Return [X, Y] of the center of cell containing provided text 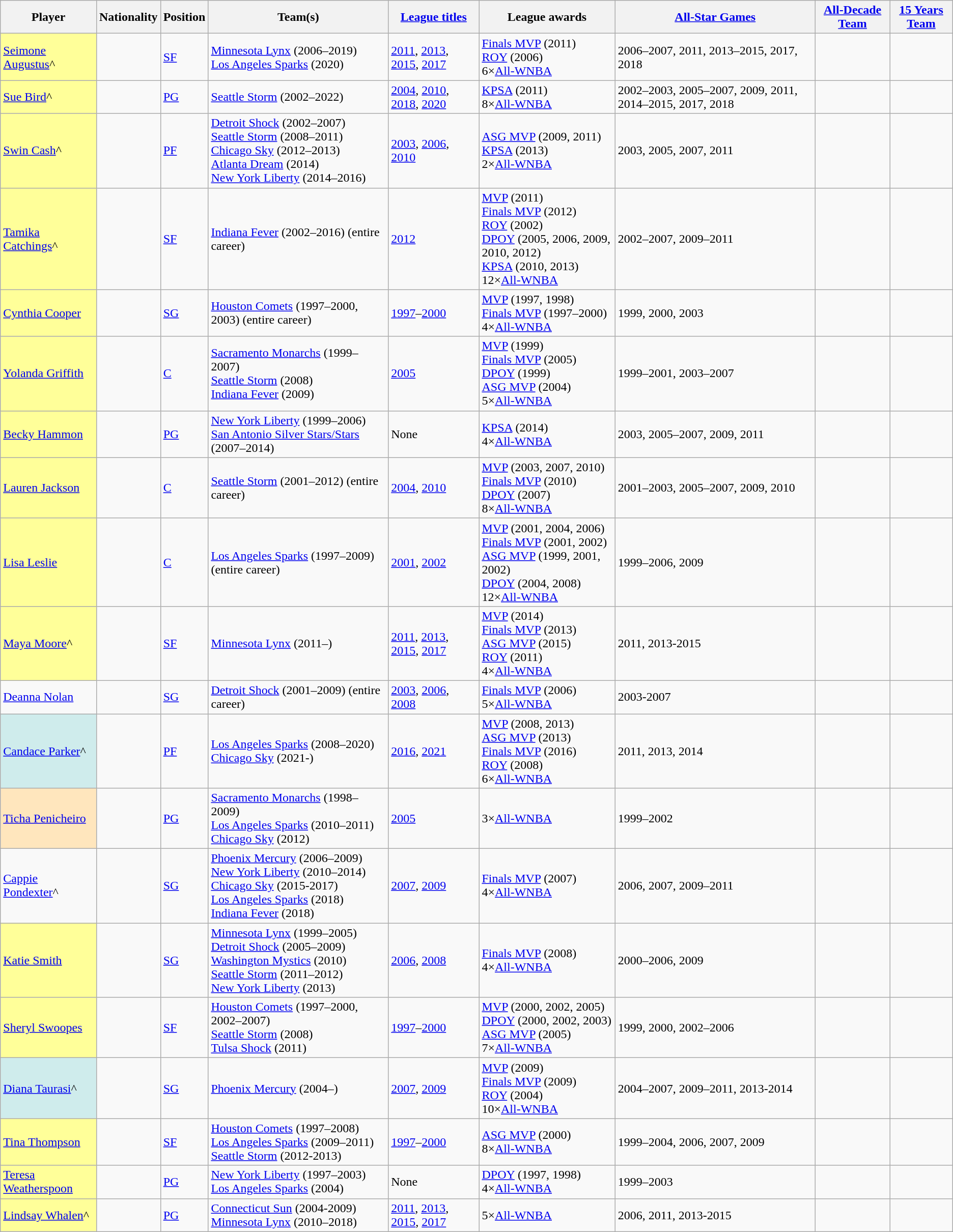
Katie Smith [49, 960]
Finals MVP (2007)4×All-WNBA [547, 886]
2004, 2010 [434, 488]
New York Liberty (1999–2006)San Antonio Silver Stars/Stars (2007–2014) [298, 434]
Sue Bird^ [49, 97]
All-Decade Team [852, 17]
MVP (2008, 2013)ASG MVP (2013)Finals MVP (2016)ROY (2008)6×All-WNBA [547, 751]
1999–2006, 2009 [715, 562]
Seattle Storm (2002–2022) [298, 97]
2016, 2021 [434, 751]
Sheryl Swoopes [49, 1028]
2003, 2006, 2008 [434, 697]
Yolanda Griffith [49, 374]
Sacramento Monarchs (1999–2007)Seattle Storm (2008)Indiana Fever (2009) [298, 374]
Finals MVP (2008)4×All-WNBA [547, 960]
MVP (2011)Finals MVP (2012)ROY (2002)DPOY (2005, 2006, 2009, 2010, 2012)KPSA (2010, 2013)12×All-WNBA [547, 239]
Nationality [128, 17]
Los Angeles Sparks (2008–2020)Chicago Sky (2021-) [298, 751]
Becky Hammon [49, 434]
Position [184, 17]
1999–2004, 2006, 2007, 2009 [715, 1142]
Connecticut Sun (2004-2009)Minnesota Lynx (2010–2018) [298, 1215]
2006, 2011, 2013-2015 [715, 1215]
Maya Moore^ [49, 643]
Player [49, 17]
Minnesota Lynx (2006–2019)Los Angeles Sparks (2020) [298, 57]
KPSA (2014)4×All-WNBA [547, 434]
Detroit Shock (2002–2007)Seattle Storm (2008–2011)Chicago Sky (2012–2013)Atlanta Dream (2014)New York Liberty (2014–2016) [298, 151]
2011, 2013, 2014 [715, 751]
Cappie Pondexter^ [49, 886]
2001–2003, 2005–2007, 2009, 2010 [715, 488]
MVP (1999)Finals MVP (2005)DPOY (1999)ASG MVP (2004)5×All-WNBA [547, 374]
15 Years Team [921, 17]
Cynthia Cooper [49, 313]
Sacramento Monarchs (1998–2009)Los Angeles Sparks (2010–2011)Chicago Sky (2012) [298, 818]
5×All-WNBA [547, 1215]
ASG MVP (2000)8×All-WNBA [547, 1142]
1999, 2000, 2002–2006 [715, 1028]
Swin Cash^ [49, 151]
Tina Thompson [49, 1142]
League awards [547, 17]
MVP (2014)Finals MVP (2013)ASG MVP (2015)ROY (2011)4×All-WNBA [547, 643]
Diana Taurasi^ [49, 1088]
Houston Comets (1997–2000, 2002–2007)Seattle Storm (2008)Tulsa Shock (2011) [298, 1028]
Los Angeles Sparks (1997–2009) (entire career) [298, 562]
Lindsay Whalen^ [49, 1215]
Detroit Shock (2001–2009) (entire career) [298, 697]
2001, 2002 [434, 562]
2006–2007, 2011, 2013–2015, 2017, 2018 [715, 57]
2004, 2010, 2018, 2020 [434, 97]
2003-2007 [715, 697]
MVP (2000, 2002, 2005)DPOY (2000, 2002, 2003)ASG MVP (2005)7×All-WNBA [547, 1028]
Minnesota Lynx (1999–2005)Detroit Shock (2005–2009)Washington Mystics (2010)Seattle Storm (2011–2012) New York Liberty (2013) [298, 960]
Lisa Leslie [49, 562]
2003, 2006, 2010 [434, 151]
Tamika Catchings^ [49, 239]
MVP (2001, 2004, 2006)Finals MVP (2001, 2002)ASG MVP (1999, 2001, 2002)DPOY (2004, 2008)12×All-WNBA [547, 562]
2003, 2005, 2007, 2011 [715, 151]
Ticha Penicheiro [49, 818]
3×All-WNBA [547, 818]
1999–2001, 2003–2007 [715, 374]
Minnesota Lynx (2011–) [298, 643]
MVP (1997, 1998)Finals MVP (1997–2000)4×All-WNBA [547, 313]
Finals MVP (2006)5×All-WNBA [547, 697]
2003, 2005–2007, 2009, 2011 [715, 434]
Phoenix Mercury (2006–2009)New York Liberty (2010–2014)Chicago Sky (2015-2017)Los Angeles Sparks (2018)Indiana Fever (2018) [298, 886]
Teresa Weatherspoon [49, 1182]
2002–2007, 2009–2011 [715, 239]
2002–2003, 2005–2007, 2009, 2011, 2014–2015, 2017, 2018 [715, 97]
MVP (2009)Finals MVP (2009)ROY (2004)10×All-WNBA [547, 1088]
Phoenix Mercury (2004–) [298, 1088]
Houston Comets (1997–2000, 2003) (entire career) [298, 313]
2012 [434, 239]
Lauren Jackson [49, 488]
Houston Comets (1997–2008)Los Angeles Sparks (2009–2011) Seattle Storm (2012-2013) [298, 1142]
2011, 2013-2015 [715, 643]
All-Star Games [715, 17]
MVP (2003, 2007, 2010)Finals MVP (2010)DPOY (2007)8×All-WNBA [547, 488]
KPSA (2011)8×All-WNBA [547, 97]
Seimone Augustus^ [49, 57]
DPOY (1997, 1998)4×All-WNBA [547, 1182]
Indiana Fever (2002–2016) (entire career) [298, 239]
2000–2006, 2009 [715, 960]
Finals MVP (2011)ROY (2006)6×All-WNBA [547, 57]
2006, 2007, 2009–2011 [715, 886]
Team(s) [298, 17]
1999–2003 [715, 1182]
2004–2007, 2009–2011, 2013-2014 [715, 1088]
ASG MVP (2009, 2011)KPSA (2013)2×All-WNBA [547, 151]
Seattle Storm (2001–2012) (entire career) [298, 488]
League titles [434, 17]
New York Liberty (1997–2003)Los Angeles Sparks (2004) [298, 1182]
1999, 2000, 2003 [715, 313]
Deanna Nolan [49, 697]
1999–2002 [715, 818]
Candace Parker^ [49, 751]
2006, 2008 [434, 960]
